Return [X, Y] of the center of cell containing provided text 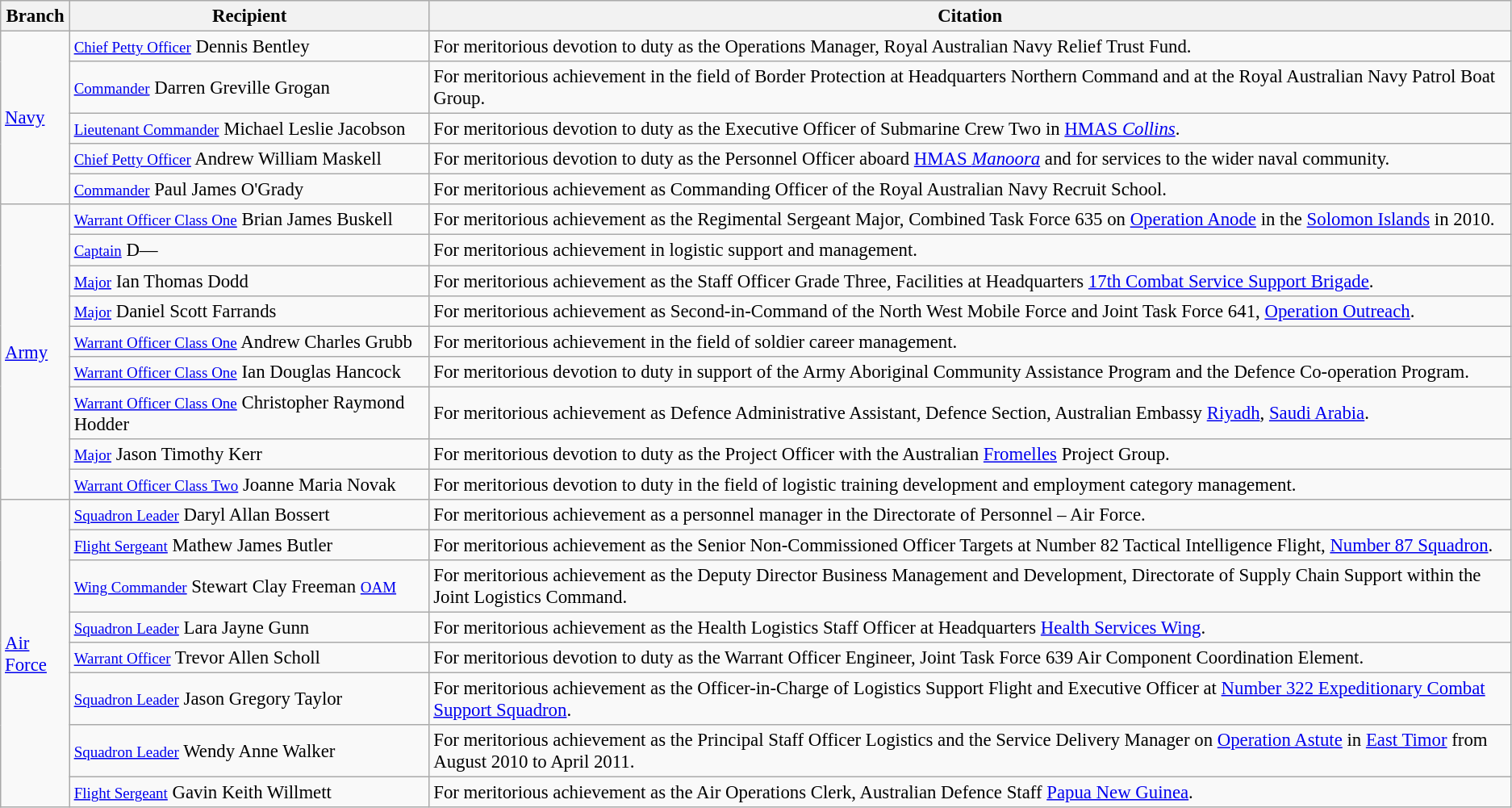
Army [36, 352]
Squadron Leader Lara Jayne Gunn [249, 628]
Major Jason Timothy Kerr [249, 454]
Warrant Officer Class One Christopher Raymond Hodder [249, 413]
For meritorious devotion to duty as the Personnel Officer aboard HMAS Manoora and for services to the wider naval community. [970, 159]
For meritorious devotion to duty as the Project Officer with the Australian Fromelles Project Group. [970, 454]
For meritorious achievement as Second-in-Command of the North West Mobile Force and Joint Task Force 641, Operation Outreach. [970, 311]
For meritorious achievement in the field of Border Protection at Headquarters Northern Command and at the Royal Australian Navy Patrol Boat Group. [970, 87]
Major Ian Thomas Dodd [249, 281]
For meritorious achievement as the Health Logistics Staff Officer at Headquarters Health Services Wing. [970, 628]
Warrant Officer Class One Andrew Charles Grubb [249, 341]
For meritorious achievement as Commanding Officer of the Royal Australian Navy Recruit School. [970, 190]
For meritorious achievement in the field of soldier career management. [970, 341]
Warrant Officer Trevor Allen Scholl [249, 658]
Air Force [36, 654]
Squadron Leader Wendy Anne Walker [249, 751]
For meritorious achievement in logistic support and management. [970, 250]
Commander Paul James O'Grady [249, 190]
Captain D— [249, 250]
Commander Darren Greville Grogan [249, 87]
Chief Petty Officer Dennis Bentley [249, 47]
Major Daniel Scott Farrands [249, 311]
Squadron Leader Jason Gregory Taylor [249, 699]
For meritorious devotion to duty as the Executive Officer of Submarine Crew Two in HMAS Collins. [970, 129]
For meritorious devotion to duty as the Operations Manager, Royal Australian Navy Relief Trust Fund. [970, 47]
For meritorious devotion to duty in the field of logistic training development and employment category management. [970, 484]
For meritorious achievement as the Air Operations Clerk, Australian Defence Staff Papua New Guinea. [970, 793]
Squadron Leader Daryl Allan Bossert [249, 515]
For meritorious achievement as Defence Administrative Assistant, Defence Section, Australian Embassy Riyadh, Saudi Arabia. [970, 413]
Warrant Officer Class One Ian Douglas Hancock [249, 371]
Lieutenant Commander Michael Leslie Jacobson [249, 129]
Branch [36, 16]
Flight Sergeant Gavin Keith Willmett [249, 793]
Chief Petty Officer Andrew William Maskell [249, 159]
Navy [36, 118]
For meritorious achievement as the Senior Non-Commissioned Officer Targets at Number 82 Tactical Intelligence Flight, Number 87 Squadron. [970, 545]
Wing Commander Stewart Clay Freeman OAM [249, 586]
Warrant Officer Class One Brian James Buskell [249, 220]
For meritorious devotion to duty as the Warrant Officer Engineer, Joint Task Force 639 Air Component Coordination Element. [970, 658]
For meritorious achievement as a personnel manager in the Directorate of Personnel – Air Force. [970, 515]
For meritorious achievement as the Regimental Sergeant Major, Combined Task Force 635 on Operation Anode in the Solomon Islands in 2010. [970, 220]
Citation [970, 16]
For meritorious achievement as the Staff Officer Grade Three, Facilities at Headquarters 17th Combat Service Support Brigade. [970, 281]
For meritorious devotion to duty in support of the Army Aboriginal Community Assistance Program and the Defence Co-operation Program. [970, 371]
Recipient [249, 16]
Warrant Officer Class Two Joanne Maria Novak [249, 484]
Flight Sergeant Mathew James Butler [249, 545]
